Search for the cell housing the specified text and yield its (x, y) center coordinate. 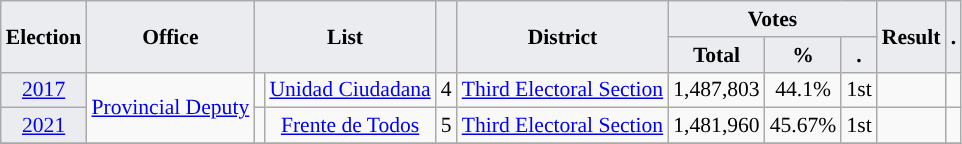
Provincial Deputy (170, 108)
Office (170, 36)
2017 (44, 90)
5 (446, 126)
1,487,803 (716, 90)
Votes (772, 19)
District (563, 36)
List (345, 36)
4 (446, 90)
Frente de Todos (350, 126)
Result (912, 36)
2021 (44, 126)
Unidad Ciudadana (350, 90)
% (804, 55)
44.1% (804, 90)
1,481,960 (716, 126)
Total (716, 55)
45.67% (804, 126)
Election (44, 36)
